Identify which cell holds the provided text, then report its (X, Y) central coordinate. 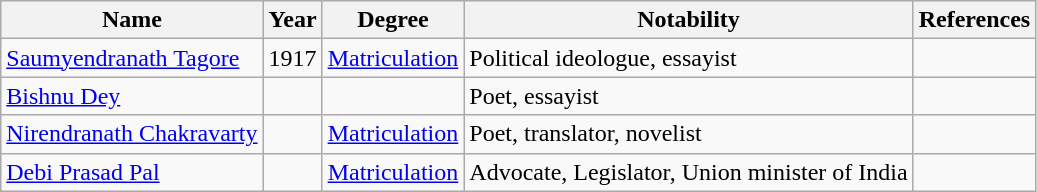
Political ideologue, essayist (688, 58)
Poet, translator, novelist (688, 134)
1917 (292, 58)
Poet, essayist (688, 96)
Advocate, Legislator, Union minister of India (688, 172)
Notability (688, 20)
Debi Prasad Pal (132, 172)
Saumyendranath Tagore (132, 58)
Nirendranath Chakravarty (132, 134)
Bishnu Dey (132, 96)
References (974, 20)
Name (132, 20)
Year (292, 20)
Degree (393, 20)
